Identify which cell holds the provided text, then report its [x, y] central coordinate. 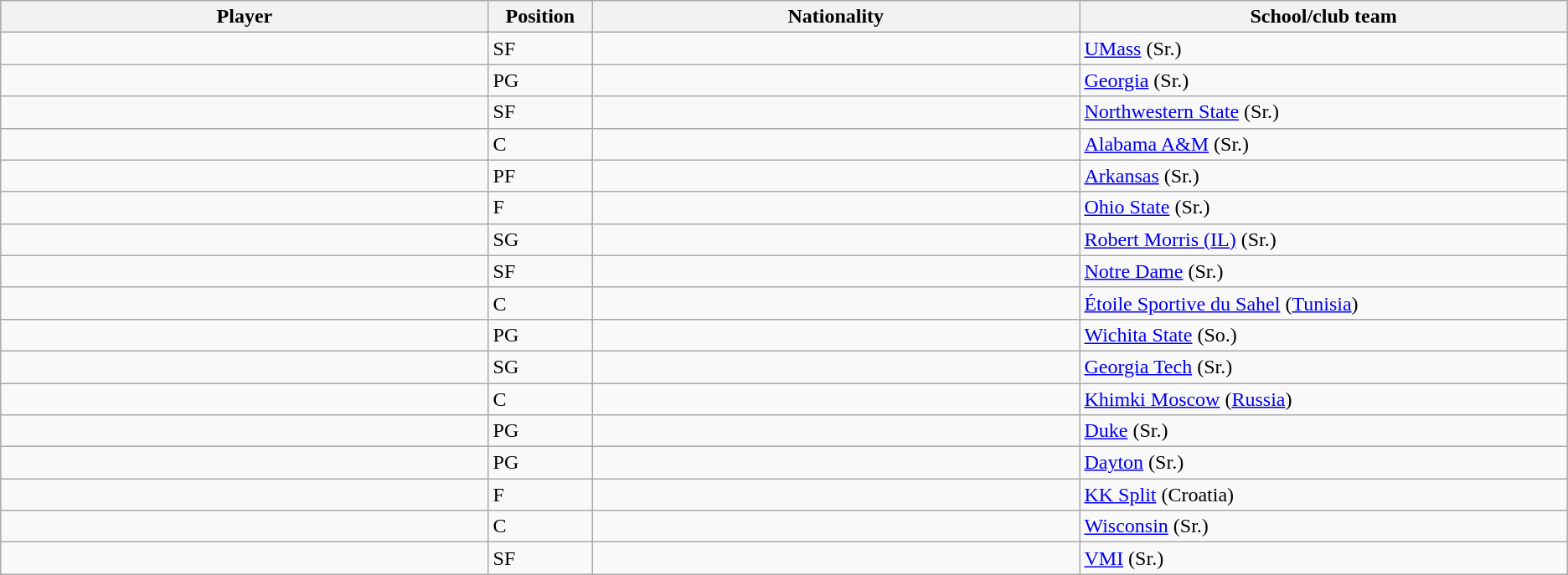
Wisconsin (Sr.) [1323, 526]
Nationality [836, 17]
Notre Dame (Sr.) [1323, 271]
Northwestern State (Sr.) [1323, 112]
School/club team [1323, 17]
Robert Morris (IL) (Sr.) [1323, 239]
PF [540, 176]
Khimki Moscow (Russia) [1323, 399]
Georgia (Sr.) [1323, 80]
Étoile Sportive du Sahel (Tunisia) [1323, 303]
Wichita State (So.) [1323, 335]
Duke (Sr.) [1323, 431]
Dayton (Sr.) [1323, 463]
Georgia Tech (Sr.) [1323, 367]
Ohio State (Sr.) [1323, 208]
Alabama A&M (Sr.) [1323, 144]
Position [540, 17]
KK Split (Croatia) [1323, 495]
UMass (Sr.) [1323, 49]
Arkansas (Sr.) [1323, 176]
VMI (Sr.) [1323, 558]
Player [245, 17]
